Search for the cell housing the specified text and yield its [x, y] center coordinate. 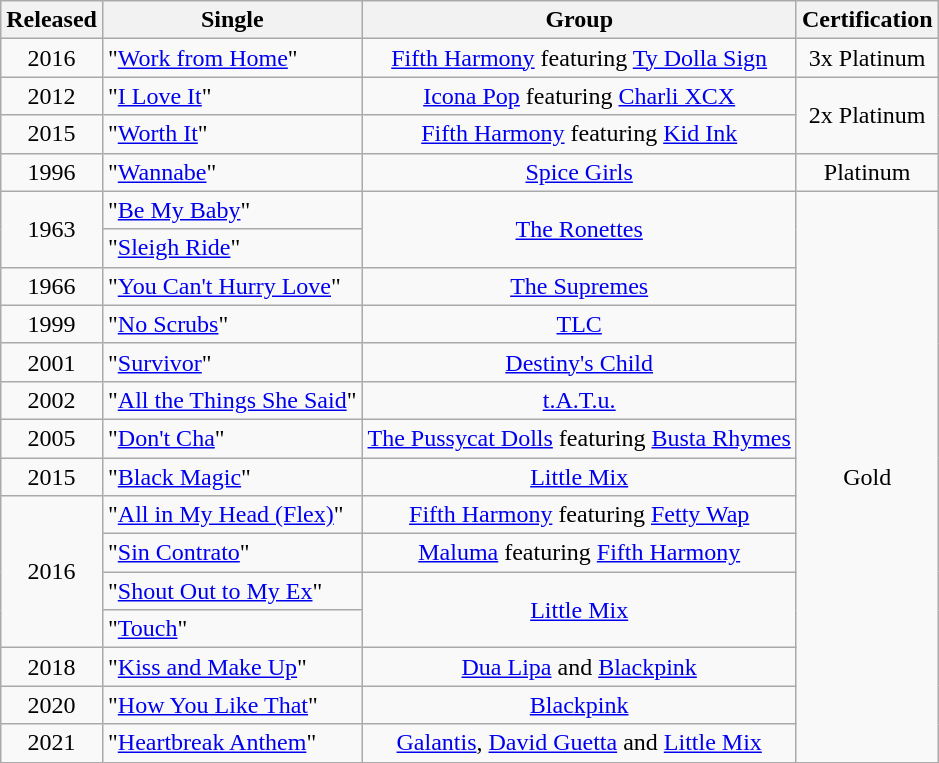
The Ronettes [579, 229]
Released [52, 20]
"Worth It" [232, 134]
3x Platinum [867, 58]
"Survivor" [232, 362]
"Touch" [232, 629]
"Work from Home" [232, 58]
Group [579, 20]
"How You Like That" [232, 705]
2005 [52, 438]
Blackpink [579, 705]
1999 [52, 324]
2021 [52, 743]
2020 [52, 705]
Icona Pop featuring Charli XCX [579, 96]
Maluma featuring Fifth Harmony [579, 553]
"Heartbreak Anthem" [232, 743]
"All the Things She Said" [232, 400]
2x Platinum [867, 115]
"Kiss and Make Up" [232, 667]
Dua Lipa and Blackpink [579, 667]
2002 [52, 400]
"All in My Head (Flex)" [232, 515]
"You Can't Hurry Love" [232, 286]
t.A.T.u. [579, 400]
2018 [52, 667]
"Sleigh Ride" [232, 248]
The Pussycat Dolls featuring Busta Rhymes [579, 438]
Fifth Harmony featuring Kid Ink [579, 134]
"Black Magic" [232, 477]
Fifth Harmony featuring Fetty Wap [579, 515]
"Wannabe" [232, 172]
"I Love It" [232, 96]
Gold [867, 476]
"Be My Baby" [232, 210]
Certification [867, 20]
"Shout Out to My Ex" [232, 591]
Galantis, David Guetta and Little Mix [579, 743]
Fifth Harmony featuring Ty Dolla Sign [579, 58]
1963 [52, 229]
"Sin Contrato" [232, 553]
Platinum [867, 172]
TLC [579, 324]
Destiny's Child [579, 362]
Single [232, 20]
"Don't Cha" [232, 438]
2012 [52, 96]
2001 [52, 362]
Spice Girls [579, 172]
The Supremes [579, 286]
1966 [52, 286]
1996 [52, 172]
"No Scrubs" [232, 324]
